From the cell containing the given text, extract its center point as [x, y] coordinate. 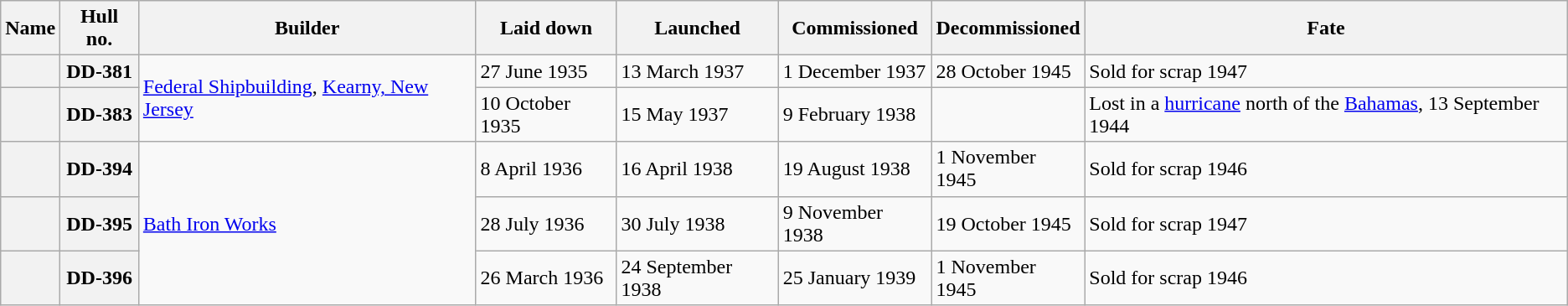
Fate [1326, 29]
24 September 1938 [697, 278]
28 October 1945 [1008, 71]
Lost in a hurricane north of the Bahamas, 13 September 1944 [1326, 114]
19 October 1945 [1008, 223]
9 February 1938 [854, 114]
27 June 1935 [546, 71]
Commissioned [854, 29]
13 March 1937 [697, 71]
Bath Iron Works [307, 223]
1 December 1937 [854, 71]
9 November 1938 [854, 223]
16 April 1938 [697, 169]
Federal Shipbuilding, Kearny, New Jersey [307, 99]
DD-383 [100, 114]
28 July 1936 [546, 223]
DD-394 [100, 169]
Hull no. [100, 29]
8 April 1936 [546, 169]
Name [30, 29]
Launched [697, 29]
30 July 1938 [697, 223]
Builder [307, 29]
DD-381 [100, 71]
DD-396 [100, 278]
26 March 1936 [546, 278]
Decommissioned [1008, 29]
10 October 1935 [546, 114]
DD-395 [100, 223]
Laid down [546, 29]
25 January 1939 [854, 278]
15 May 1937 [697, 114]
19 August 1938 [854, 169]
